Output the (X, Y) coordinate of the center of the cell containing the given text.  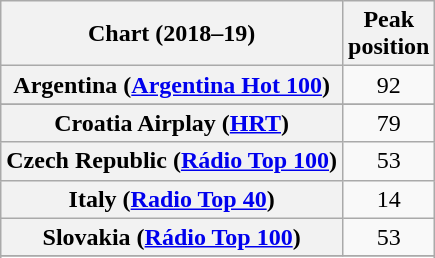
14 (389, 199)
Chart (2018–19) (172, 34)
79 (389, 123)
Croatia Airplay (HRT) (172, 123)
92 (389, 85)
Peak position (389, 34)
Czech Republic (Rádio Top 100) (172, 161)
Argentina (Argentina Hot 100) (172, 85)
Slovakia (Rádio Top 100) (172, 237)
Italy (Radio Top 40) (172, 199)
